Capture the cell that displays the provided text and extract its [x, y] central coordinate. 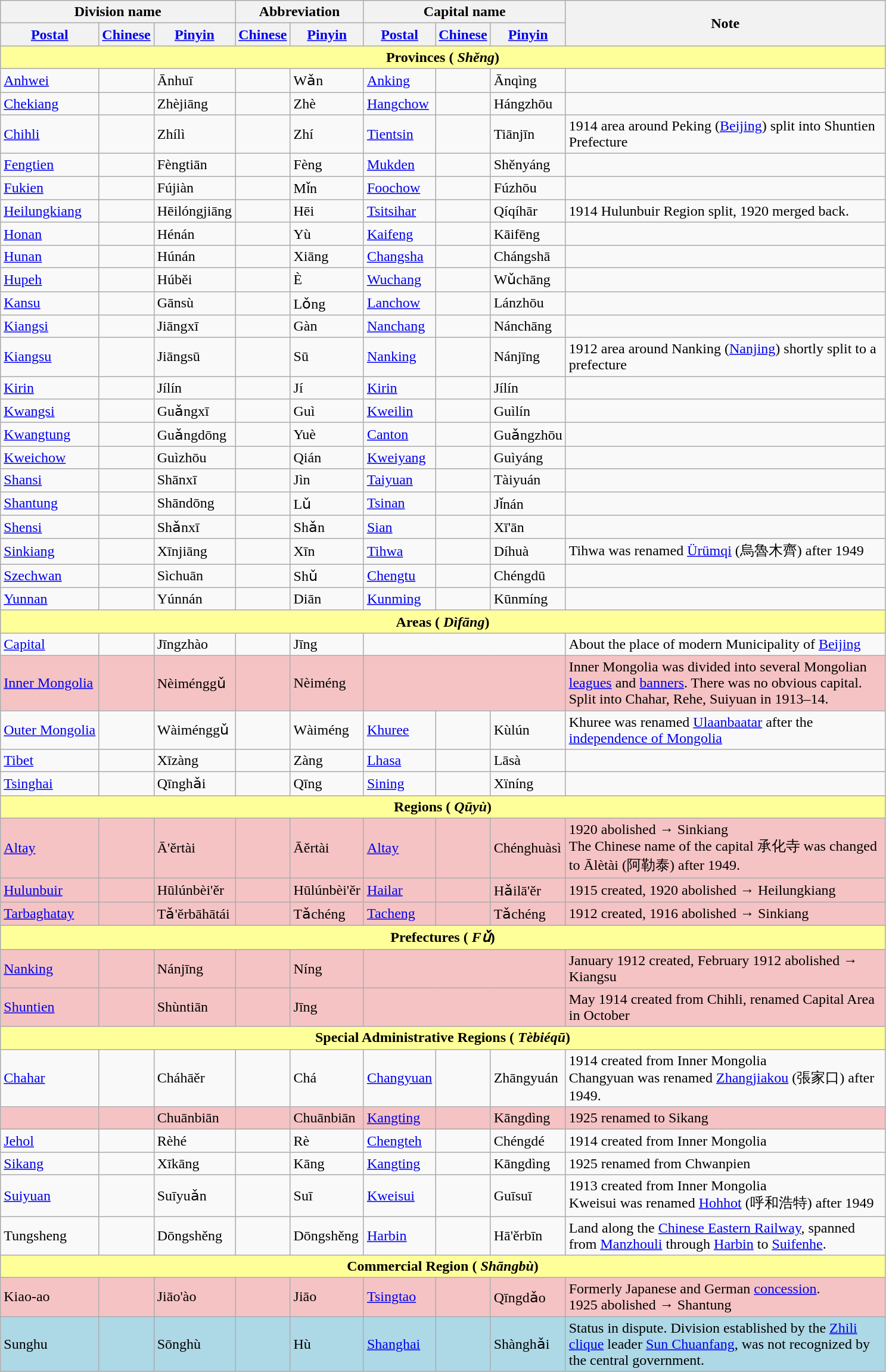
Tsitsihar [399, 211]
Xiāng [327, 256]
Chéngdé [528, 1141]
Xī'ān [528, 527]
Fukien [50, 188]
Lanchow [399, 303]
Chengtu [399, 576]
Guìyáng [528, 458]
Yunnan [50, 599]
Níng [327, 969]
Qīnghǎi [194, 784]
Jiāngsū [194, 357]
Āěrtài [327, 848]
Fújiàn [194, 188]
Gàn [327, 326]
Fèngtiān [194, 165]
Qīng [327, 784]
Kūnmíng [528, 599]
Hupeh [50, 279]
Lánzhōu [528, 303]
Shānxī [194, 480]
Rèhé [194, 1141]
Hā'ěrbīn [528, 1236]
Lhasa [399, 761]
Kweiyang [399, 458]
Guìlín [528, 411]
Rè [327, 1141]
1920 abolished → SinkiangThe Chinese name of the capital 承化寺 was changed to Ālètài (阿勒泰) after 1949. [725, 848]
Díhuà [528, 552]
About the place of modern Municipality of Beijing [725, 644]
Kāifēng [528, 234]
È [327, 279]
Inner Mongolia was divided into several Mongolian leagues and banners. There was no obvious capital.Split into Chahar, Rehe, Suiyuan in 1913–14. [725, 683]
Shǎn [327, 527]
Nánchāng [528, 326]
Capital [50, 644]
Chángshā [528, 256]
Shuntien [50, 1007]
1914 created from Inner Mongolia [725, 1141]
Jiāo [327, 1298]
Yù [327, 234]
Hénán [194, 234]
Ānqìng [528, 80]
Zhílì [194, 135]
Zhí [327, 135]
Hailar [399, 890]
Guīsuī [528, 1196]
1914 created from Inner MongoliaChangyuan was renamed Zhangjiakou (張家口) after 1949. [725, 1078]
Fèng [327, 165]
Commercial Region ( Shāngbù) [443, 1267]
Wǔchāng [528, 279]
Hangchow [399, 103]
Shùntiān [194, 1007]
Outer Mongolia [50, 729]
Tiānjīn [528, 135]
Shensi [50, 527]
Jǐnán [528, 503]
Cháhāěr [194, 1078]
Jí [327, 388]
Guǎngzhōu [528, 434]
Note [725, 23]
Lǔ [327, 503]
Guì [327, 411]
Shantung [50, 503]
Tarbaghatay [50, 914]
Kweisui [399, 1196]
Sìchuān [194, 576]
May 1914 created from Chihli, renamed Capital Area in October [725, 1007]
Hēilóngjiāng [194, 211]
1925 renamed to Sikang [725, 1118]
Tsinan [399, 503]
Tihwa [399, 552]
Tsingtao [399, 1298]
Khuree [399, 729]
Qíqíhār [528, 211]
Areas ( Dìfāng) [443, 621]
Nèiméng [327, 683]
Húnán [194, 256]
Fúzhōu [528, 188]
Kiangsu [50, 357]
Tungsheng [50, 1236]
Tientsin [399, 135]
1914 Hulunbuir Region split, 1920 merged back. [725, 211]
Kùlún [528, 729]
Lǒng [327, 303]
Chihli [50, 135]
Lāsà [528, 761]
Kāng [327, 1163]
Wǎn [327, 80]
Khuree was renamed Ulaanbaatar after the independence of Mongolia [725, 729]
Changyuan [399, 1078]
Chekiang [50, 103]
1912 created, 1916 abolished → Sinkiang [725, 914]
Mǐn [327, 188]
January 1912 created, February 1912 abolished → Kiangsu [725, 969]
Fengtien [50, 165]
Sinkiang [50, 552]
Kweilin [399, 411]
Canton [399, 434]
Zàng [327, 761]
Tǎ'ěrbāhātái [194, 914]
Hunan [50, 256]
Kiangsi [50, 326]
Hulunbuir [50, 890]
Szechwan [50, 576]
1925 renamed from Chwanpien [725, 1163]
Changsha [399, 256]
Kiao-ao [50, 1298]
Hángzhōu [528, 103]
Formerly Japanese and German concession.1925 abolished → Shantung [725, 1298]
Shěnyáng [528, 165]
Zhèjiāng [194, 103]
1912 area around Nanking (Nanjing) shortly split to a prefecture [725, 357]
Anhwei [50, 80]
Xīzàng [194, 761]
Xïníng [528, 784]
Sining [399, 784]
1914 area around Peking (Beijing) split into Shuntien Prefecture [725, 135]
Wuchang [399, 279]
Tsinghai [50, 784]
Guìzhōu [194, 458]
Harbin [399, 1236]
Inner Mongolia [50, 683]
Shanghai [399, 1344]
Yúnnán [194, 599]
Jìn [327, 480]
Chengteh [399, 1141]
Xīnjiāng [194, 552]
Kansu [50, 303]
Yuè [327, 434]
Xīkāng [194, 1163]
Sū [327, 357]
Diān [327, 599]
Kwangsi [50, 411]
Status in dispute. Division established by the Zhili clique leader Sun Chuanfang, was not recognized by the central government. [725, 1344]
Wàiménggǔ [194, 729]
Provinces ( Shěng) [443, 57]
Xīn [327, 552]
Tàiyuán [528, 480]
Anking [399, 80]
Chahar [50, 1078]
1913 created from Inner MongoliaKweisui was renamed Hohhot (呼和浩特) after 1949 [725, 1196]
Jiāo'ào [194, 1298]
1915 created, 1920 abolished → Heilungkiang [725, 890]
Division name [118, 12]
Zhè [327, 103]
Tihwa was renamed Ürümqi (烏魯木齊) after 1949 [725, 552]
Sian [399, 527]
Hēi [327, 211]
Regions ( Qūyù) [443, 807]
Land along the Chinese Eastern Railway, spanned from Manzhouli through Harbin to Suifenhe. [725, 1236]
Shànghǎi [528, 1344]
Kwangtung [50, 434]
Shǔ [327, 576]
Ānhuī [194, 80]
Kweichow [50, 458]
Qīngdǎo [528, 1298]
Chéngdū [528, 576]
Sōnghù [194, 1344]
Guǎngxī [194, 411]
Kaifeng [399, 234]
Qián [327, 458]
Nanchang [399, 326]
Suī [327, 1196]
Jiāngxī [194, 326]
Jehol [50, 1141]
Shansi [50, 480]
Chá [327, 1078]
Húběi [194, 279]
Wàiméng [327, 729]
Suīyuǎn [194, 1196]
Tacheng [399, 914]
Abbreviation [300, 12]
Capital name [465, 12]
Taiyuan [399, 480]
Shǎnxī [194, 527]
Prefectures ( Fǔ) [443, 937]
Sunghu [50, 1344]
Chénghuàsì [528, 848]
Kunming [399, 599]
Tibet [50, 761]
Nèiménggǔ [194, 683]
Heilungkiang [50, 211]
Hù [327, 1344]
Shāndōng [194, 503]
Foochow [399, 188]
Ā'ěrtài [194, 848]
Jīngzhào [194, 644]
Special Administrative Regions ( Tèbiéqū) [443, 1038]
Mukden [399, 165]
Guǎngdōng [194, 434]
Hǎilā'ěr [528, 890]
Suiyuan [50, 1196]
Gānsù [194, 303]
Sikang [50, 1163]
Honan [50, 234]
Zhāngyuán [528, 1078]
